Return (X, Y) of the center of cell containing provided text 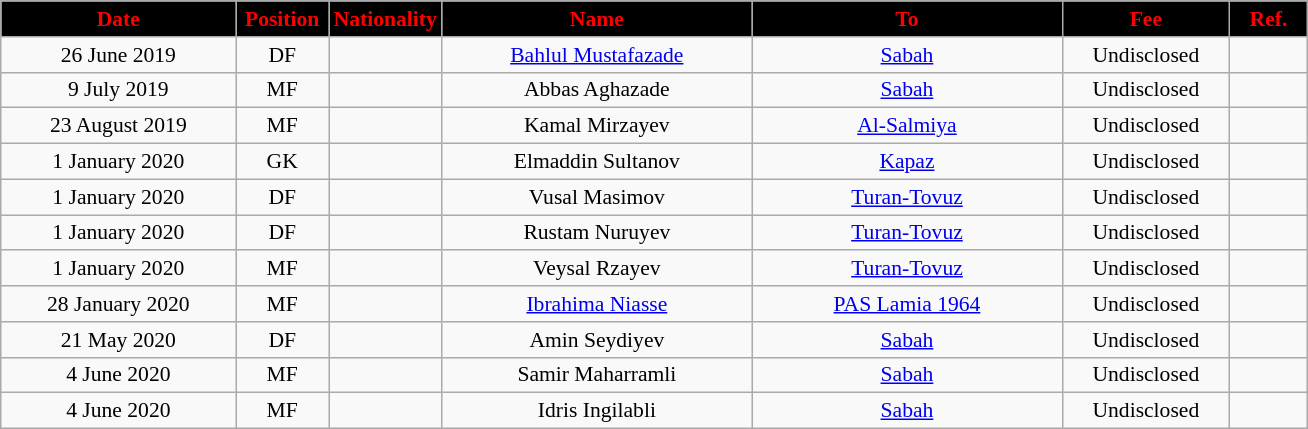
Amin Seydiyev (597, 340)
Kamal Mirzayev (597, 126)
Idris Ingilabli (597, 411)
PAS Lamia 1964 (907, 304)
Date (118, 19)
Abbas Aghazade (597, 90)
Nationality (384, 19)
To (907, 19)
Ref. (1269, 19)
Kapaz (907, 162)
Al-Salmiya (907, 126)
Name (597, 19)
28 January 2020 (118, 304)
23 August 2019 (118, 126)
Ibrahima Niasse (597, 304)
Rustam Nuruyev (597, 233)
26 June 2019 (118, 55)
9 July 2019 (118, 90)
Elmaddin Sultanov (597, 162)
Position (282, 19)
Vusal Masimov (597, 197)
Fee (1146, 19)
Veysal Rzayev (597, 269)
GK (282, 162)
21 May 2020 (118, 340)
Samir Maharramli (597, 375)
Bahlul Mustafazade (597, 55)
